For the text-containing cell, return its midpoint in [x, y] coordinate format. 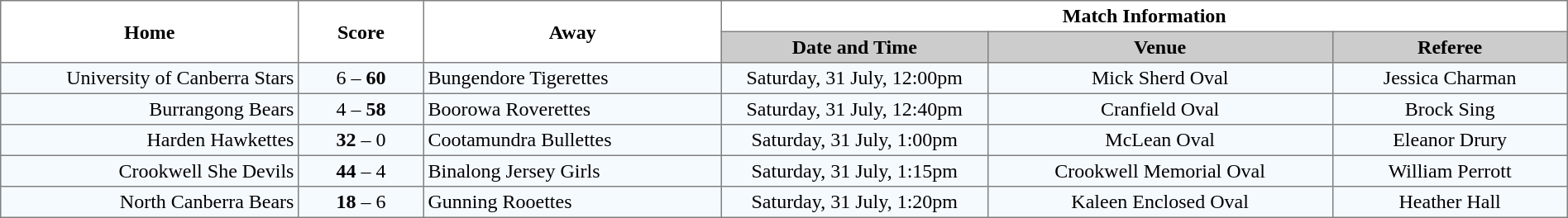
Score [361, 31]
Crookwell Memorial Oval [1159, 171]
University of Canberra Stars [150, 78]
Kaleen Enclosed Oval [1159, 202]
Eleanor Drury [1450, 140]
Boorowa Roverettes [572, 109]
Gunning Rooettes [572, 202]
Harden Hawkettes [150, 140]
Mick Sherd Oval [1159, 78]
Date and Time [854, 47]
Burrangong Bears [150, 109]
44 – 4 [361, 171]
Binalong Jersey Girls [572, 171]
Home [150, 31]
6 – 60 [361, 78]
Jessica Charman [1450, 78]
North Canberra Bears [150, 202]
Saturday, 31 July, 1:00pm [854, 140]
Saturday, 31 July, 1:15pm [854, 171]
18 – 6 [361, 202]
Bungendore Tigerettes [572, 78]
Saturday, 31 July, 1:20pm [854, 202]
Cootamundra Bullettes [572, 140]
4 – 58 [361, 109]
Referee [1450, 47]
Crookwell She Devils [150, 171]
Heather Hall [1450, 202]
Saturday, 31 July, 12:40pm [854, 109]
McLean Oval [1159, 140]
Cranfield Oval [1159, 109]
Brock Sing [1450, 109]
Match Information [1145, 17]
Venue [1159, 47]
Away [572, 31]
Saturday, 31 July, 12:00pm [854, 78]
32 – 0 [361, 140]
William Perrott [1450, 171]
